From the cell containing the given text, extract its center point as [x, y] coordinate. 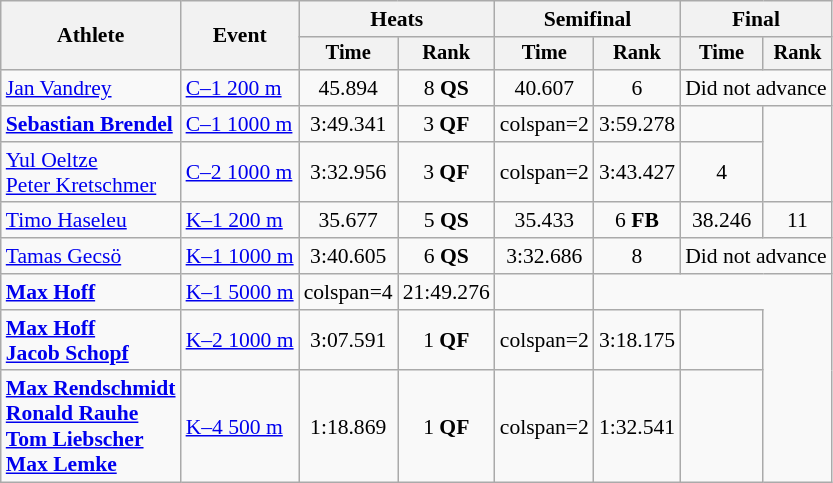
35.677 [348, 221]
Athlete [91, 36]
Max Hoff [91, 292]
5 QS [446, 221]
Yul OeltzePeter Kretschmer [91, 172]
Semifinal [588, 19]
C–1 1000 m [240, 124]
3:07.591 [348, 340]
K–4 500 m [240, 427]
Max RendschmidtRonald RauheTom LiebscherMax Lemke [91, 427]
1:32.541 [637, 427]
Sebastian Brendel [91, 124]
K–1 1000 m [240, 256]
Tamas Gecsö [91, 256]
6 [637, 88]
3:43.427 [637, 172]
45.894 [348, 88]
35.433 [544, 221]
4 [722, 172]
6 FB [637, 221]
6 QS [446, 256]
Event [240, 36]
Jan Vandrey [91, 88]
3:32.686 [544, 256]
Max HoffJacob Schopf [91, 340]
K–1 5000 m [240, 292]
C–1 200 m [240, 88]
K–2 1000 m [240, 340]
colspan=4 [348, 292]
3:18.175 [637, 340]
K–1 200 m [240, 221]
8 QS [446, 88]
40.607 [544, 88]
1:18.869 [348, 427]
11 [798, 221]
3:49.341 [348, 124]
3:59.278 [637, 124]
3:40.605 [348, 256]
Heats [397, 19]
38.246 [722, 221]
C–2 1000 m [240, 172]
Timo Haseleu [91, 221]
Final [756, 19]
21:49.276 [446, 292]
8 [637, 256]
3:32.956 [348, 172]
